Extract the [x, y] coordinate from the center of the cell holding the provided text.  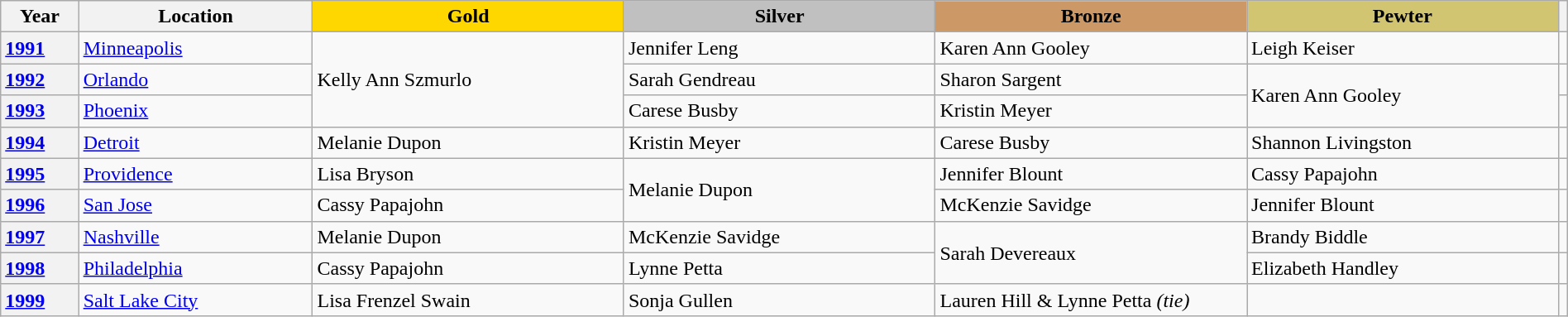
Jennifer Leng [779, 48]
1996 [40, 205]
Lauren Hill & Lynne Petta (tie) [1092, 300]
Sonja Gullen [779, 300]
1991 [40, 48]
1994 [40, 142]
Philadelphia [195, 268]
Lisa Frenzel Swain [468, 300]
Bronze [1092, 17]
Phoenix [195, 111]
Elizabeth Handley [1403, 268]
Sharon Sargent [1092, 79]
1993 [40, 111]
1995 [40, 174]
Gold [468, 17]
Orlando [195, 79]
Silver [779, 17]
Nashville [195, 237]
Location [195, 17]
Sarah Devereaux [1092, 252]
1992 [40, 79]
Providence [195, 174]
Shannon Livingston [1403, 142]
Sarah Gendreau [779, 79]
Kelly Ann Szmurlo [468, 79]
Minneapolis [195, 48]
1999 [40, 300]
Lynne Petta [779, 268]
Salt Lake City [195, 300]
1998 [40, 268]
Year [40, 17]
Leigh Keiser [1403, 48]
San Jose [195, 205]
Lisa Bryson [468, 174]
Pewter [1403, 17]
Brandy Biddle [1403, 237]
Detroit [195, 142]
1997 [40, 237]
